Return (x, y) of the center of cell containing provided text 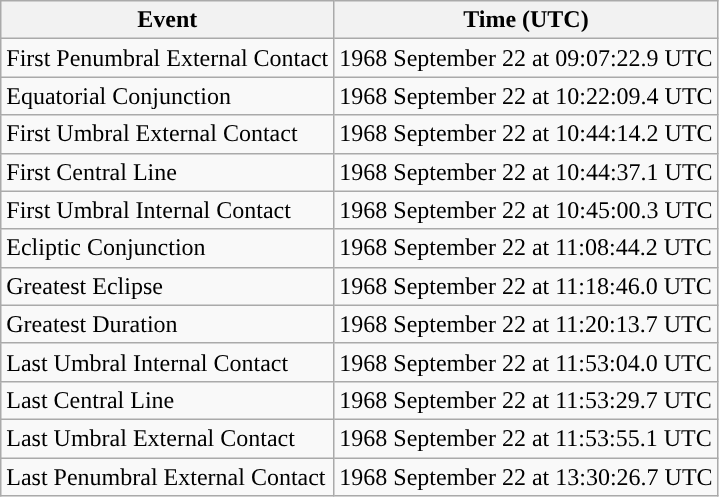
Last Umbral External Contact (168, 438)
Equatorial Conjunction (168, 96)
1968 September 22 at 11:53:29.7 UTC (526, 400)
First Penumbral External Contact (168, 58)
First Central Line (168, 172)
1968 September 22 at 10:44:14.2 UTC (526, 134)
Last Umbral Internal Contact (168, 362)
Greatest Duration (168, 324)
1968 September 22 at 10:45:00.3 UTC (526, 210)
Last Central Line (168, 400)
1968 September 22 at 11:08:44.2 UTC (526, 248)
1968 September 22 at 09:07:22.9 UTC (526, 58)
1968 September 22 at 10:44:37.1 UTC (526, 172)
1968 September 22 at 11:53:55.1 UTC (526, 438)
1968 September 22 at 13:30:26.7 UTC (526, 477)
1968 September 22 at 10:22:09.4 UTC (526, 96)
1968 September 22 at 11:53:04.0 UTC (526, 362)
Ecliptic Conjunction (168, 248)
Last Penumbral External Contact (168, 477)
1968 September 22 at 11:20:13.7 UTC (526, 324)
First Umbral Internal Contact (168, 210)
1968 September 22 at 11:18:46.0 UTC (526, 286)
First Umbral External Contact (168, 134)
Time (UTC) (526, 20)
Event (168, 20)
Greatest Eclipse (168, 286)
